From the cell containing the given text, extract its center point as (X, Y) coordinate. 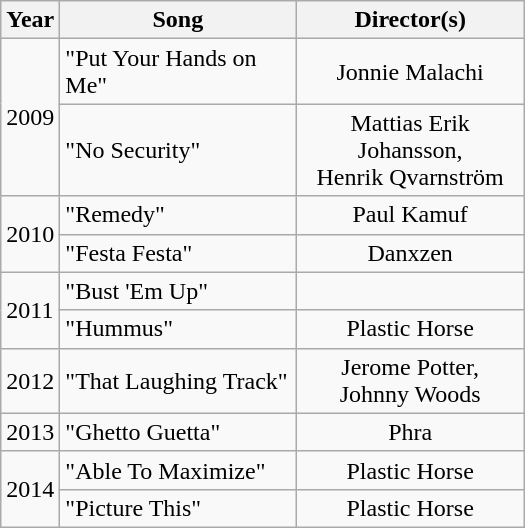
2014 (30, 489)
2012 (30, 380)
"Hummus" (178, 329)
2010 (30, 234)
Danxzen (410, 253)
"Picture This" (178, 508)
"No Security" (178, 150)
"Put Your Hands on Me" (178, 72)
Jonnie Malachi (410, 72)
Mattias Erik Johansson, Henrik Qvarnström (410, 150)
"Bust 'Em Up" (178, 291)
2011 (30, 310)
Phra (410, 432)
2013 (30, 432)
Song (178, 20)
"Remedy" (178, 215)
"That Laughing Track" (178, 380)
2009 (30, 118)
Director(s) (410, 20)
Jerome Potter, Johnny Woods (410, 380)
"Festa Festa" (178, 253)
Paul Kamuf (410, 215)
Year (30, 20)
"Ghetto Guetta" (178, 432)
"Able To Maximize" (178, 470)
